Search for the cell housing the specified text and yield its (x, y) center coordinate. 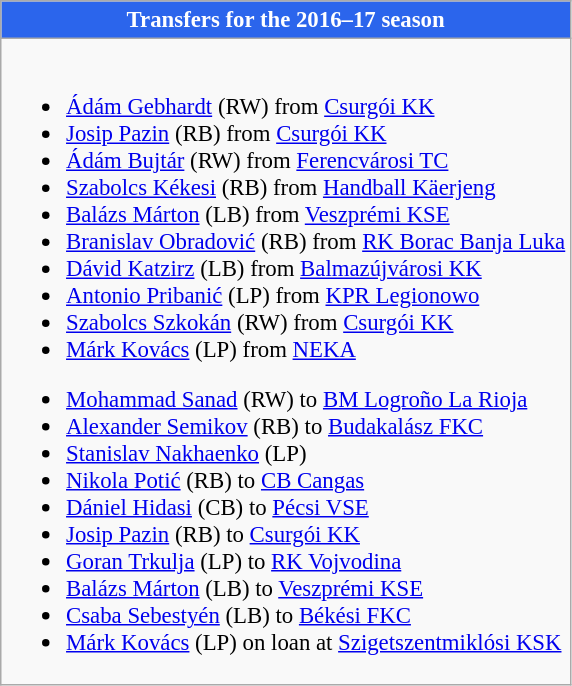
Transfers for the 2016–17 season (286, 20)
